Extract the [X, Y] coordinate from the center of the cell holding the provided text.  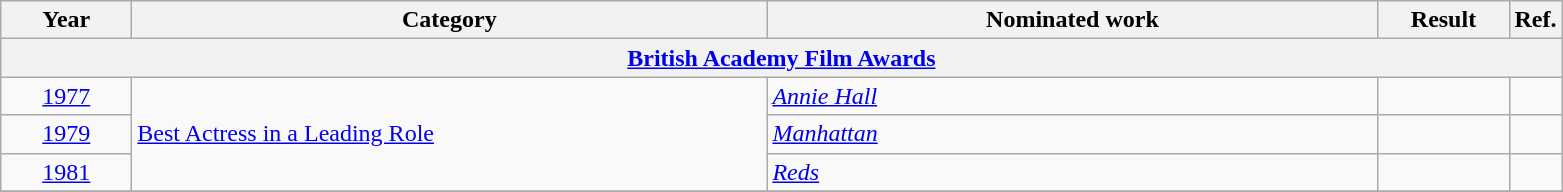
Reds [1072, 172]
Nominated work [1072, 20]
1979 [66, 134]
British Academy Film Awards [782, 58]
Annie Hall [1072, 96]
1981 [66, 172]
Best Actress in a Leading Role [450, 134]
Category [450, 20]
1977 [66, 96]
Year [66, 20]
Result [1444, 20]
Manhattan [1072, 134]
Ref. [1536, 20]
